Determine the [x, y] coordinate at the center of the cell enclosing the given text.  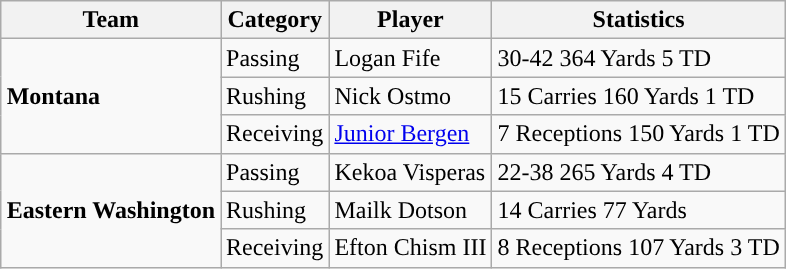
Efton Chism III [410, 248]
Nick Ostmo [410, 96]
Junior Bergen [410, 134]
7 Receptions 150 Yards 1 TD [638, 134]
22-38 265 Yards 4 TD [638, 172]
30-42 364 Yards 5 TD [638, 58]
Statistics [638, 20]
Eastern Washington [110, 210]
Kekoa Visperas [410, 172]
Montana [110, 96]
8 Receptions 107 Yards 3 TD [638, 248]
Team [110, 20]
14 Carries 77 Yards [638, 210]
Category [275, 20]
15 Carries 160 Yards 1 TD [638, 96]
Player [410, 20]
Mailk Dotson [410, 210]
Logan Fife [410, 58]
